Find where the given text appears and provide that cell's center as (X, Y) coordinate. 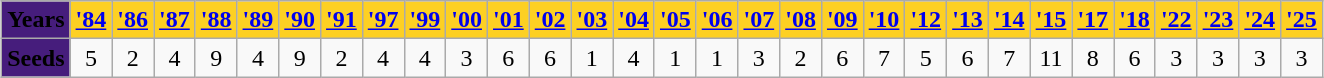
Years (36, 20)
11 (1051, 58)
'89 (258, 20)
'17 (1093, 20)
'12 (926, 20)
'06 (717, 20)
'25 (1302, 20)
'86 (133, 20)
'01 (508, 20)
'84 (91, 20)
'23 (1218, 20)
'88 (216, 20)
'90 (300, 20)
'22 (1176, 20)
'14 (1009, 20)
'00 (467, 20)
'91 (342, 20)
'97 (383, 20)
'87 (175, 20)
'18 (1135, 20)
'13 (968, 20)
8 (1093, 58)
'04 (634, 20)
'09 (842, 20)
'02 (550, 20)
'10 (884, 20)
'03 (592, 20)
'24 (1260, 20)
'07 (759, 20)
'05 (675, 20)
Seeds (36, 58)
'15 (1051, 20)
'08 (801, 20)
'99 (425, 20)
